Find where the given text appears and provide that cell's center as [x, y] coordinate. 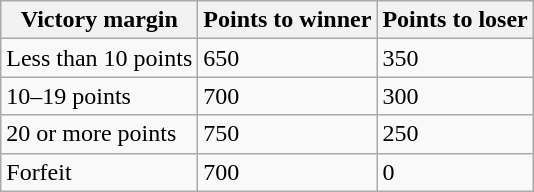
250 [455, 134]
Less than 10 points [100, 58]
300 [455, 96]
20 or more points [100, 134]
0 [455, 172]
350 [455, 58]
Forfeit [100, 172]
Victory margin [100, 20]
10–19 points [100, 96]
Points to winner [288, 20]
750 [288, 134]
650 [288, 58]
Points to loser [455, 20]
